From the cell containing the given text, extract its center point as (x, y) coordinate. 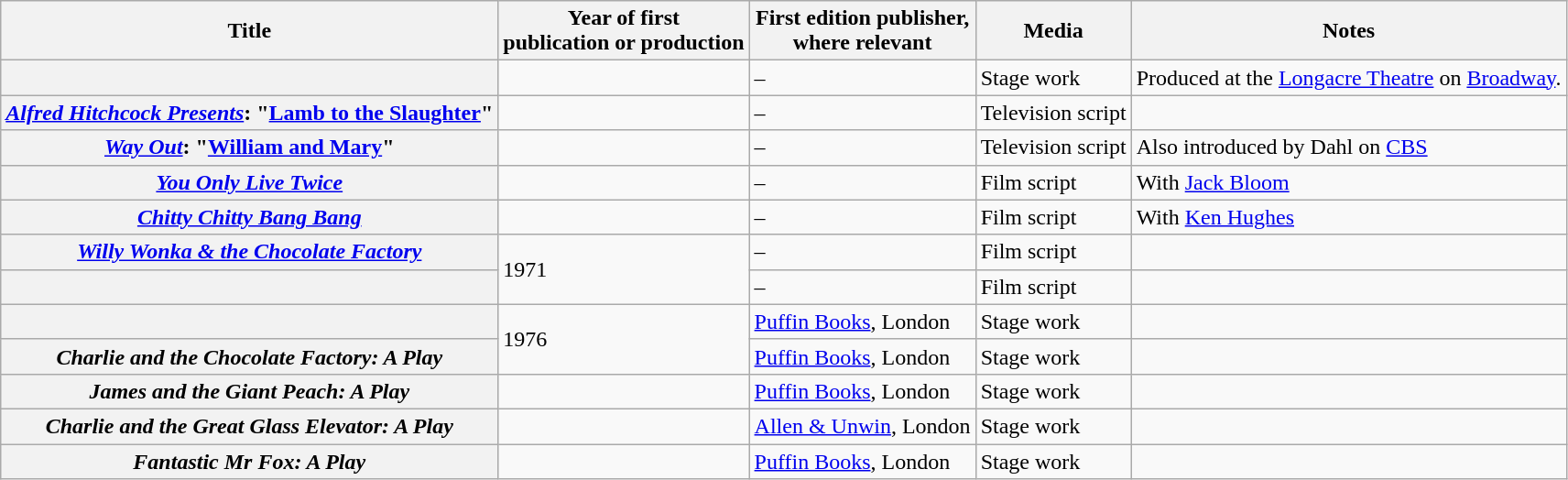
With Jack Bloom (1348, 182)
Charlie and the Great Glass Elevator: A Play (249, 426)
Media (1053, 31)
First edition publisher,where relevant (863, 31)
Notes (1348, 31)
Alfred Hitchcock Presents: "Lamb to the Slaughter" (249, 113)
Allen & Unwin, London (863, 426)
Year of firstpublication or production (624, 31)
Charlie and the Chocolate Factory: A Play (249, 356)
Produced at the Longacre Theatre on Broadway. (1348, 78)
James and the Giant Peach: A Play (249, 391)
Way Out: "William and Mary" (249, 147)
Chitty Chitty Bang Bang (249, 217)
1971 (624, 269)
Fantastic Mr Fox: A Play (249, 461)
1976 (624, 339)
You Only Live Twice (249, 182)
Title (249, 31)
With Ken Hughes (1348, 217)
Also introduced by Dahl on CBS (1348, 147)
Willy Wonka & the Chocolate Factory (249, 252)
